Detect which cell encompasses the target text, then output its (x, y) center coordinate. 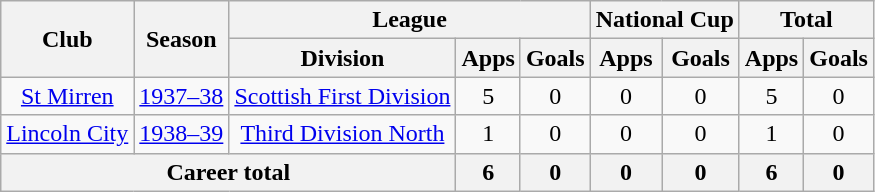
National Cup (664, 20)
Season (182, 39)
St Mirren (68, 96)
1938–39 (182, 134)
Career total (228, 172)
Division (342, 58)
Scottish First Division (342, 96)
Club (68, 39)
Third Division North (342, 134)
League (410, 20)
1937–38 (182, 96)
Lincoln City (68, 134)
Total (806, 20)
